Search for the cell housing the specified text and yield its (X, Y) center coordinate. 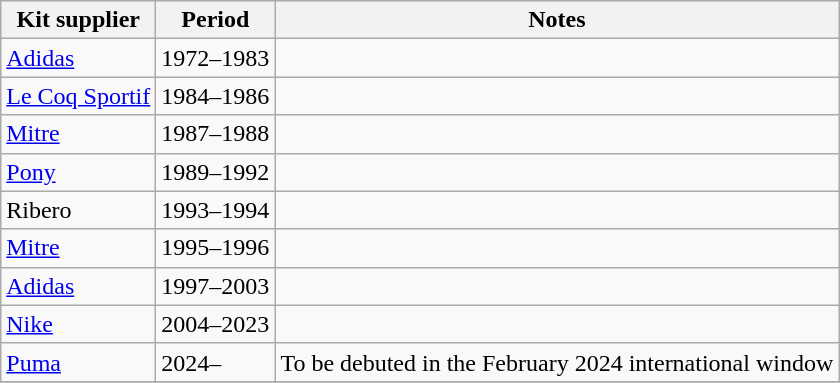
1984–1986 (216, 96)
Notes (557, 20)
Ribero (78, 210)
Puma (78, 362)
Period (216, 20)
1989–1992 (216, 172)
To be debuted in the February 2024 international window (557, 362)
Nike (78, 324)
Pony (78, 172)
1997–2003 (216, 286)
1995–1996 (216, 248)
Kit supplier (78, 20)
1987–1988 (216, 134)
1993–1994 (216, 210)
Le Coq Sportif (78, 96)
2024– (216, 362)
2004–2023 (216, 324)
1972–1983 (216, 58)
